From the cell containing the given text, extract its center point as [x, y] coordinate. 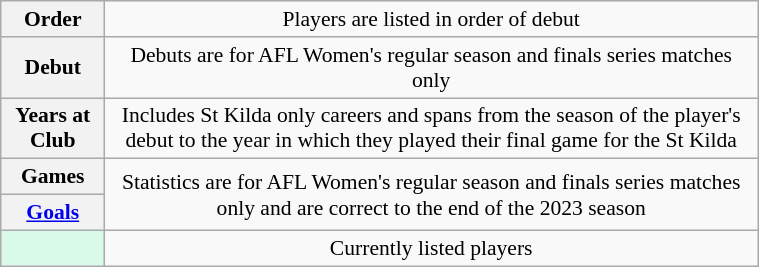
Includes St Kilda only careers and spans from the season of the player's debut to the year in which they played their final game for the St Kilda [432, 128]
Goals [53, 213]
Years at Club [53, 128]
Currently listed players [432, 248]
Debut [53, 68]
Games [53, 177]
Players are listed in order of debut [432, 19]
Debuts are for AFL Women's regular season and finals series matches only [432, 68]
Order [53, 19]
Statistics are for AFL Women's regular season and finals series matches only and are correct to the end of the 2023 season [432, 194]
